Determine the (x, y) coordinate at the center of the cell enclosing the given text.  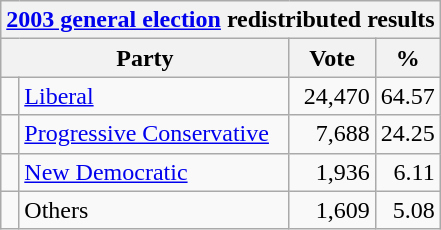
Others (154, 210)
7,688 (332, 134)
New Democratic (154, 172)
6.11 (408, 172)
1,936 (332, 172)
24.25 (408, 134)
64.57 (408, 96)
1,609 (332, 210)
2003 general election redistributed results (220, 20)
Progressive Conservative (154, 134)
% (408, 58)
5.08 (408, 210)
24,470 (332, 96)
Liberal (154, 96)
Party (145, 58)
Vote (332, 58)
